Detect which cell encompasses the target text, then output its [X, Y] center coordinate. 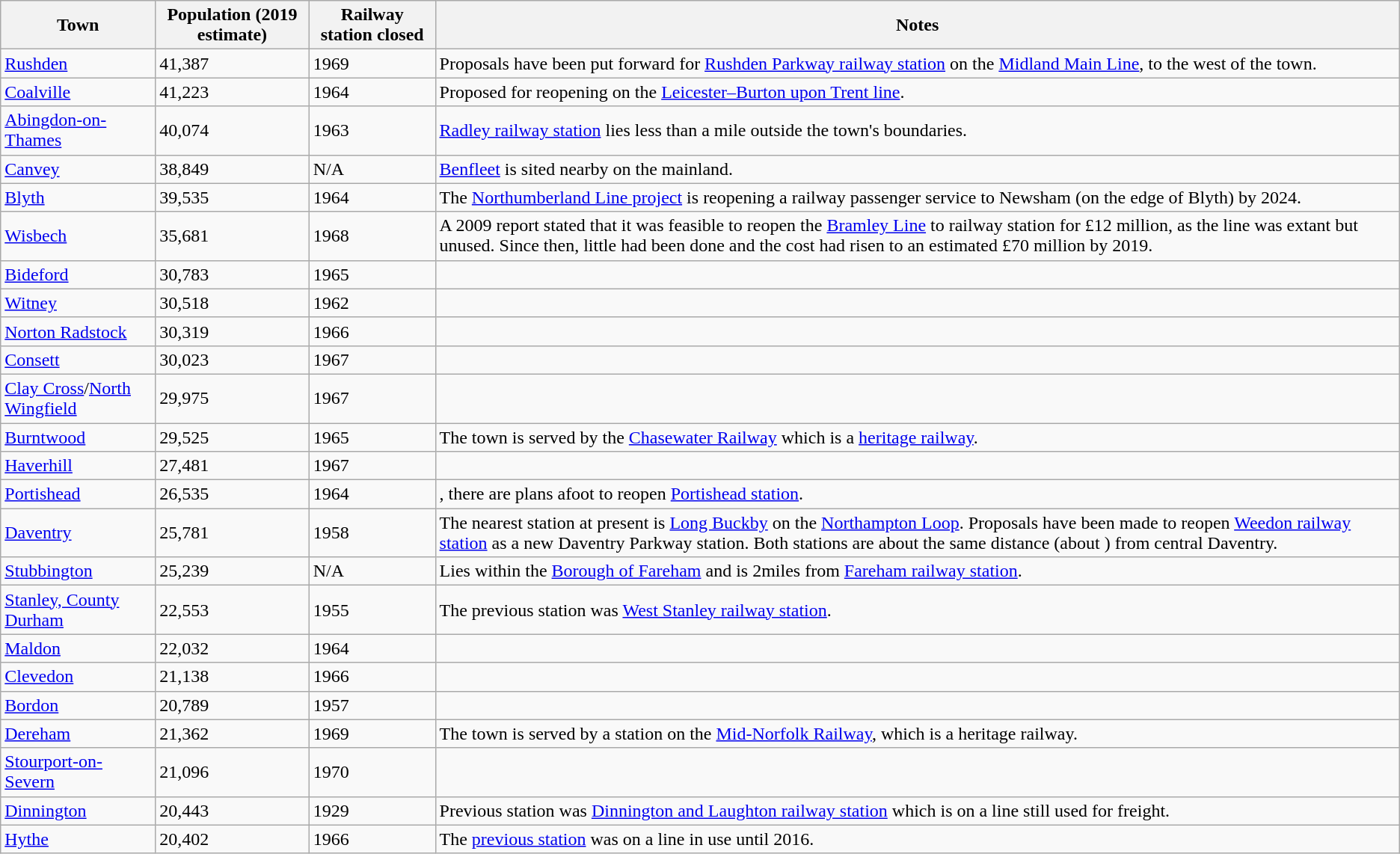
21,138 [233, 677]
Proposals have been put forward for Rushden Parkway railway station on the Midland Main Line, to the west of the town. [917, 64]
The town is served by a station on the Mid-Norfolk Railway, which is a heritage railway. [917, 734]
Lies within the Borough of Fareham and is 2miles from Fareham railway station. [917, 571]
39,535 [233, 197]
The previous station was West Stanley railway station. [917, 610]
Coalville [78, 92]
Dereham [78, 734]
29,975 [233, 398]
Norton Radstock [78, 331]
Town [78, 25]
25,781 [233, 532]
35,681 [233, 236]
Benfleet is sited nearby on the mainland. [917, 169]
41,223 [233, 92]
Witney [78, 303]
, there are plans afoot to reopen Portishead station. [917, 494]
21,362 [233, 734]
40,074 [233, 130]
22,032 [233, 648]
Consett [78, 360]
1968 [372, 236]
Daventry [78, 532]
Proposed for reopening on the Leicester–Burton upon Trent line. [917, 92]
Hythe [78, 839]
Maldon [78, 648]
20,443 [233, 811]
1955 [372, 610]
1957 [372, 705]
1970 [372, 772]
Canvey [78, 169]
The previous station was on a line in use until 2016. [917, 839]
The town is served by the Chasewater Railway which is a heritage railway. [917, 437]
1962 [372, 303]
Clay Cross/North Wingfield [78, 398]
1963 [372, 130]
Population (2019 estimate) [233, 25]
Dinnington [78, 811]
Radley railway station lies less than a mile outside the town's boundaries. [917, 130]
Bideford [78, 274]
The Northumberland Line project is reopening a railway passenger service to Newsham (on the edge of Blyth) by 2024. [917, 197]
Clevedon [78, 677]
20,789 [233, 705]
Stourport-on-Severn [78, 772]
38,849 [233, 169]
Bordon [78, 705]
Notes [917, 25]
29,525 [233, 437]
Portishead [78, 494]
Stanley, County Durham [78, 610]
30,319 [233, 331]
20,402 [233, 839]
Railway station closed [372, 25]
1929 [372, 811]
22,553 [233, 610]
25,239 [233, 571]
Wisbech [78, 236]
Burntwood [78, 437]
30,518 [233, 303]
30,023 [233, 360]
Abingdon-on-Thames [78, 130]
Previous station was Dinnington and Laughton railway station which is on a line still used for freight. [917, 811]
30,783 [233, 274]
Blyth [78, 197]
21,096 [233, 772]
41,387 [233, 64]
26,535 [233, 494]
1958 [372, 532]
27,481 [233, 466]
Rushden [78, 64]
Haverhill [78, 466]
Stubbington [78, 571]
